Pinpoint the cell where the given text exists, returning its (X, Y) midpoint coordinate. 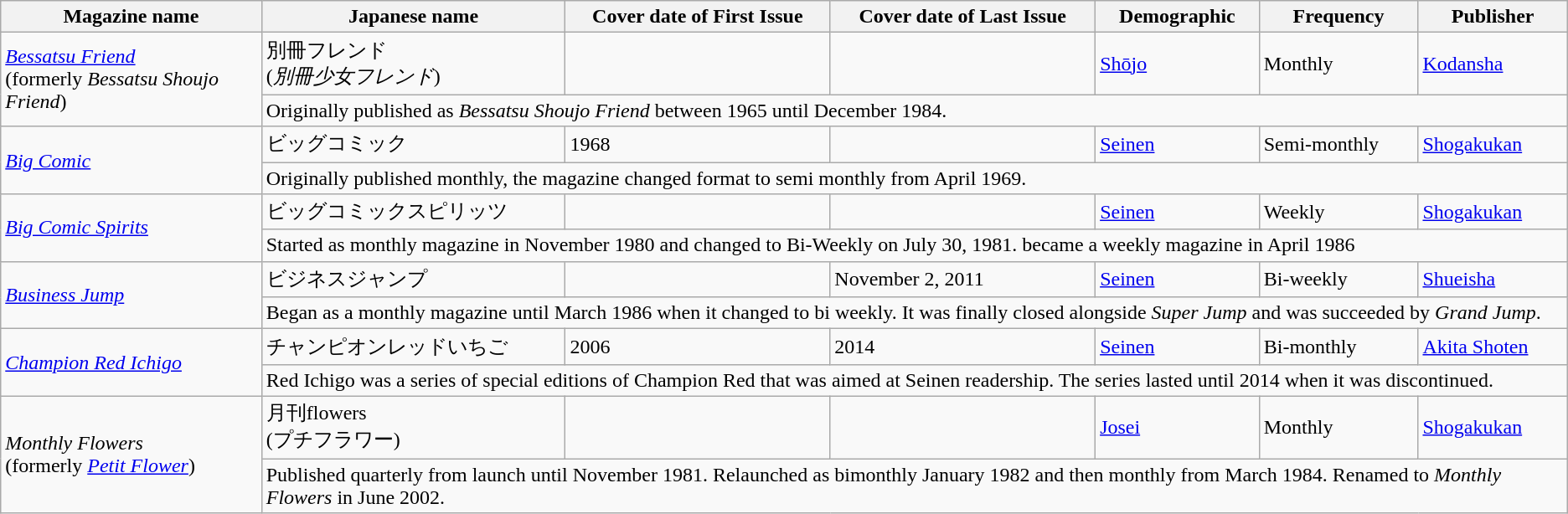
Started as monthly magazine in November 1980 and changed to Bi-Weekly on July 30, 1981. became a weekly magazine in April 1986 (915, 245)
ビッグコミックスピリッツ (414, 213)
Originally published as Bessatsu Shoujo Friend between 1965 until December 1984. (915, 111)
ビジネスジャンプ (414, 280)
Publisher (1493, 17)
Business Jump (131, 295)
Big Comic Spirits (131, 228)
Frequency (1338, 17)
Josei (1178, 427)
Shueisha (1493, 280)
Monthly Flowers(formerly Petit Flower) (131, 454)
Kodansha (1493, 64)
Magazine name (131, 17)
Akita Shoten (1493, 347)
Shōjo (1178, 64)
ビッグコミック (414, 144)
Bessatsu Friend (formerly Bessatsu Shoujo Friend) (131, 80)
別冊フレンド (別冊少女フレンド) (414, 64)
Originally published monthly, the magazine changed format to semi monthly from April 1969. (915, 178)
Bi-monthly (1338, 347)
Champion Red Ichigo (131, 363)
2006 (698, 347)
Cover date of Last Issue (963, 17)
Big Comic (131, 161)
November 2, 2011 (963, 280)
Bi-weekly (1338, 280)
月刊flowers(プチフラワー) (414, 427)
Cover date of First Issue (698, 17)
チャンピオンレッドいちご (414, 347)
Japanese name (414, 17)
Semi-monthly (1338, 144)
Weekly (1338, 213)
Demographic (1178, 17)
1968 (698, 144)
2014 (963, 347)
